Find where the given text appears and provide that cell's center as (x, y) coordinate. 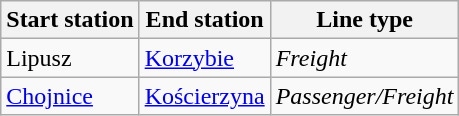
Freight (364, 58)
End station (204, 20)
Passenger/Freight (364, 96)
Kościerzyna (204, 96)
Start station (70, 20)
Chojnice (70, 96)
Korzybie (204, 58)
Lipusz (70, 58)
Line type (364, 20)
